Capture the cell that displays the provided text and extract its [x, y] central coordinate. 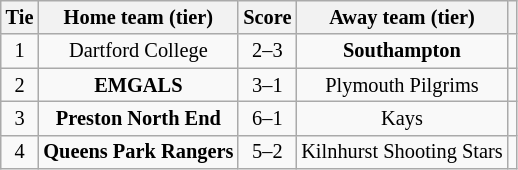
5–2 [267, 152]
Kays [402, 118]
4 [20, 152]
Away team (tier) [402, 17]
Score [267, 17]
2 [20, 85]
3–1 [267, 85]
Tie [20, 17]
Plymouth Pilgrims [402, 85]
3 [20, 118]
Southampton [402, 51]
Dartford College [138, 51]
1 [20, 51]
2–3 [267, 51]
EMGALS [138, 85]
Home team (tier) [138, 17]
Queens Park Rangers [138, 152]
Kilnhurst Shooting Stars [402, 152]
Preston North End [138, 118]
6–1 [267, 118]
